Search for the cell housing the specified text and yield its (X, Y) center coordinate. 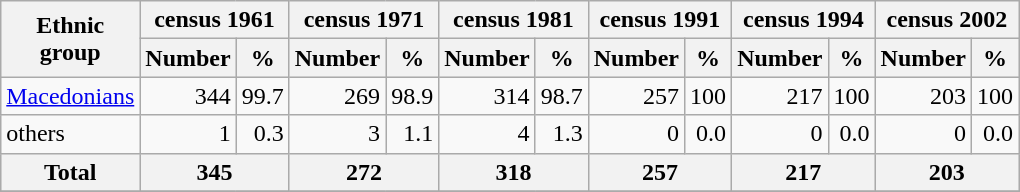
3 (337, 134)
272 (364, 172)
1.1 (412, 134)
others (70, 134)
314 (487, 96)
345 (214, 172)
344 (188, 96)
census 1961 (214, 20)
census 1971 (364, 20)
269 (337, 96)
1.3 (562, 134)
Macedonians (70, 96)
0.3 (262, 134)
98.7 (562, 96)
318 (514, 172)
census 1991 (660, 20)
census 1994 (804, 20)
census 2002 (946, 20)
Total (70, 172)
Ethnicgroup (70, 39)
99.7 (262, 96)
4 (487, 134)
census 1981 (514, 20)
1 (188, 134)
98.9 (412, 96)
